Pinpoint the cell where the given text exists, returning its (X, Y) midpoint coordinate. 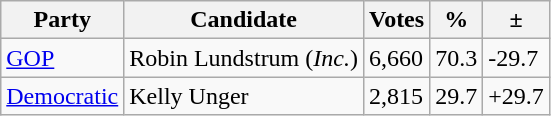
+29.7 (516, 96)
GOP (62, 58)
% (456, 20)
Party (62, 20)
Votes (396, 20)
Candidate (244, 20)
29.7 (456, 96)
Robin Lundstrum (Inc.) (244, 58)
6,660 (396, 58)
Democratic (62, 96)
2,815 (396, 96)
Kelly Unger (244, 96)
± (516, 20)
-29.7 (516, 58)
70.3 (456, 58)
